From the cell containing the given text, extract its center point as [x, y] coordinate. 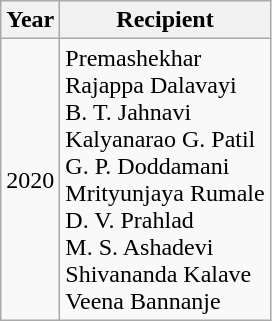
2020 [30, 180]
Year [30, 20]
Recipient [165, 20]
